Search for the cell housing the specified text and yield its (x, y) center coordinate. 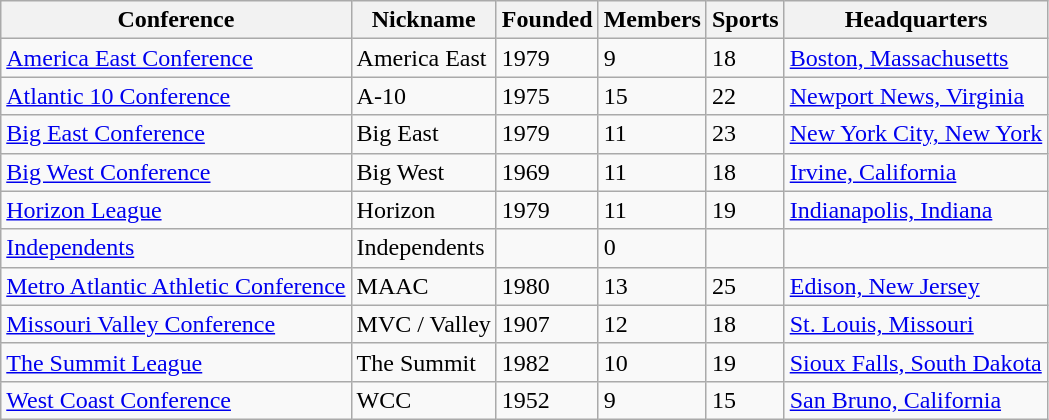
Sioux Falls, South Dakota (916, 362)
Conference (176, 20)
1975 (547, 96)
San Bruno, California (916, 400)
The Summit (424, 362)
Founded (547, 20)
1982 (547, 362)
MVC / Valley (424, 324)
Horizon League (176, 210)
23 (745, 134)
Metro Atlantic Athletic Conference (176, 286)
Atlantic 10 Conference (176, 96)
Boston, Massachusetts (916, 58)
Edison, New Jersey (916, 286)
25 (745, 286)
13 (652, 286)
1952 (547, 400)
Big West (424, 172)
Newport News, Virginia (916, 96)
A-10 (424, 96)
Headquarters (916, 20)
Missouri Valley Conference (176, 324)
1907 (547, 324)
Horizon (424, 210)
0 (652, 248)
Nickname (424, 20)
St. Louis, Missouri (916, 324)
Big East (424, 134)
Members (652, 20)
WCC (424, 400)
MAAC (424, 286)
America East Conference (176, 58)
Big West Conference (176, 172)
10 (652, 362)
Irvine, California (916, 172)
West Coast Conference (176, 400)
The Summit League (176, 362)
Sports (745, 20)
Big East Conference (176, 134)
Indianapolis, Indiana (916, 210)
22 (745, 96)
1969 (547, 172)
1980 (547, 286)
America East (424, 58)
New York City, New York (916, 134)
12 (652, 324)
